For the text-containing cell, return its midpoint in (x, y) coordinate format. 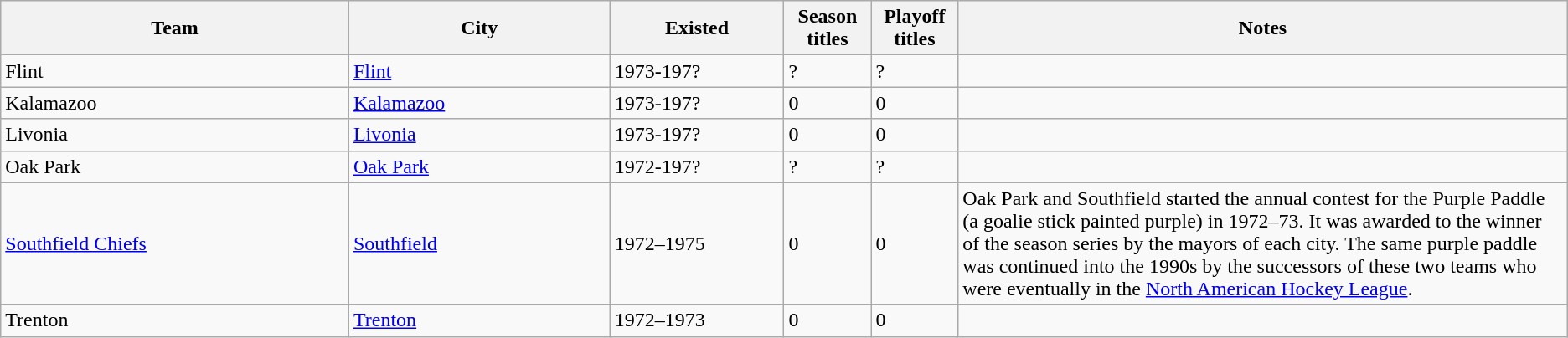
Notes (1263, 28)
1972-197? (697, 166)
Southfield Chiefs (175, 243)
Season titles (828, 28)
Existed (697, 28)
Playoff titles (915, 28)
Southfield (479, 243)
1972–1975 (697, 243)
1972–1973 (697, 320)
Team (175, 28)
City (479, 28)
